Return the (x, y) coordinate for the center point of the cell that contains the specified text.  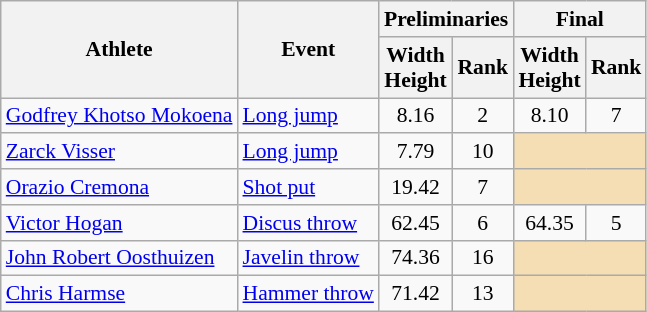
64.35 (549, 223)
74.36 (416, 258)
Final (580, 19)
Orazio Cremona (120, 187)
Godfrey Khotso Mokoena (120, 116)
5 (616, 223)
Shot put (308, 187)
Preliminaries (446, 19)
Javelin throw (308, 258)
Athlete (120, 50)
19.42 (416, 187)
8.16 (416, 116)
2 (482, 116)
Victor Hogan (120, 223)
6 (482, 223)
Hammer throw (308, 294)
16 (482, 258)
Zarck Visser (120, 152)
John Robert Oosthuizen (120, 258)
Chris Harmse (120, 294)
62.45 (416, 223)
Event (308, 50)
71.42 (416, 294)
10 (482, 152)
Discus throw (308, 223)
7.79 (416, 152)
13 (482, 294)
8.10 (549, 116)
